Locate the cell with the specified text and output its (x, y) center coordinate. 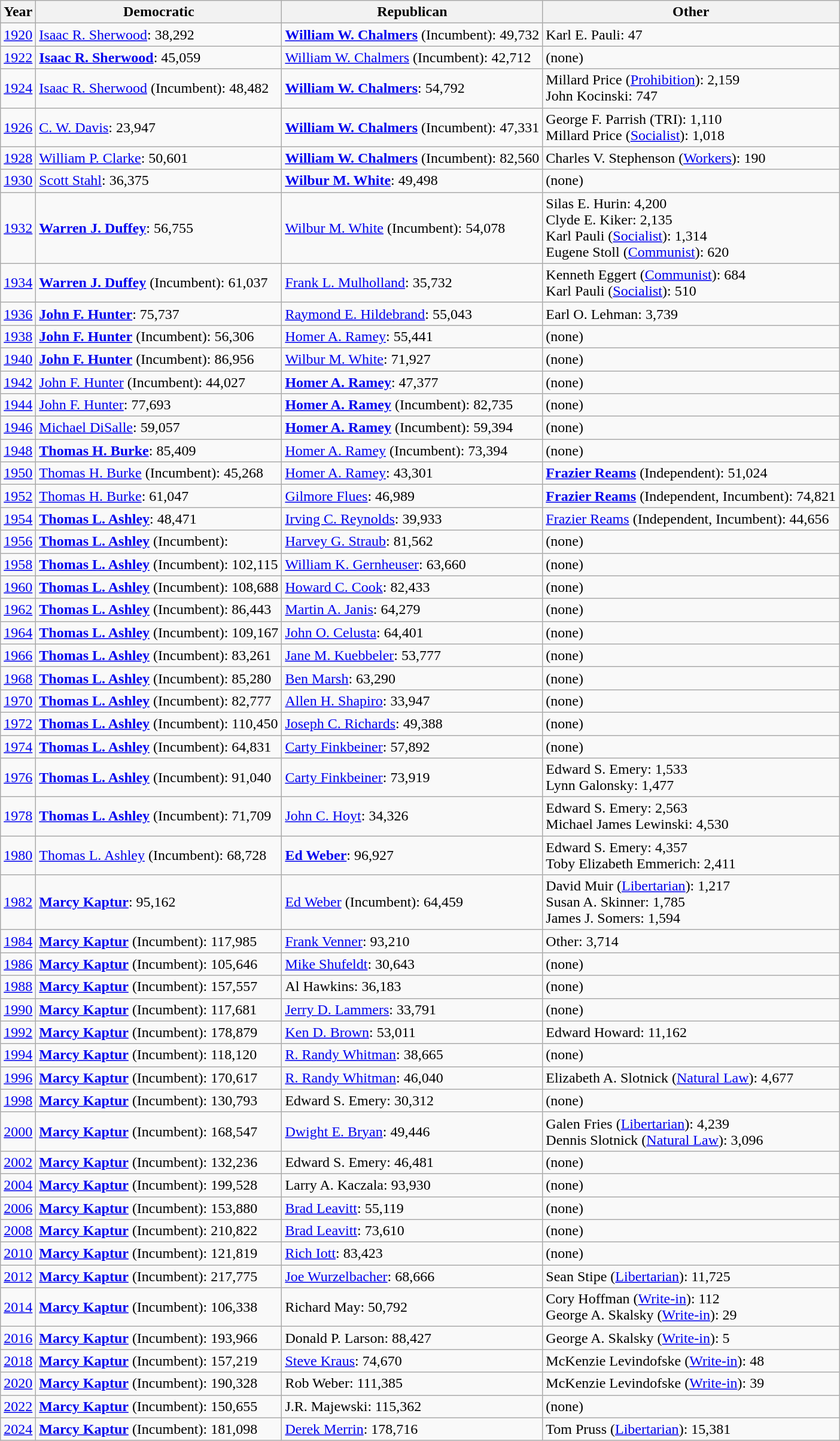
Thomas L. Ashley: 48,471 (159, 519)
Marcy Kaptur (Incumbent): 153,880 (159, 1208)
Homer A. Ramey (Incumbent): 82,735 (412, 405)
Dwight E. Bryan: 49,446 (412, 1131)
Steve Kraus: 74,670 (412, 1361)
C. W. Davis: 23,947 (159, 127)
Marcy Kaptur (Incumbent): 210,822 (159, 1231)
Thomas H. Burke (Incumbent): 45,268 (159, 473)
Thomas L. Ashley (Incumbent): 64,831 (159, 746)
William W. Chalmers (Incumbent): 82,560 (412, 158)
Earl O. Lehman: 3,739 (691, 314)
Marcy Kaptur: 95,162 (159, 902)
Marcy Kaptur (Incumbent): 121,819 (159, 1254)
Frazier Reams (Independent, Incumbent): 44,656 (691, 519)
John F. Hunter: 75,737 (159, 314)
1990 (18, 1010)
R. Randy Whitman: 38,665 (412, 1055)
Gilmore Flues: 46,989 (412, 496)
Frank Venner: 93,210 (412, 941)
William P. Clarke: 50,601 (159, 158)
1948 (18, 451)
Tom Pruss (Libertarian): 15,381 (691, 1429)
Marcy Kaptur (Incumbent): 117,681 (159, 1010)
1954 (18, 519)
Thomas L. Ashley (Incumbent): 68,728 (159, 856)
1976 (18, 778)
Rob Weber: 111,385 (412, 1384)
2006 (18, 1208)
Donald P. Larson: 88,427 (412, 1338)
Homer A. Ramey: 43,301 (412, 473)
John F. Hunter (Incumbent): 56,306 (159, 336)
Marcy Kaptur (Incumbent): 130,793 (159, 1100)
Isaac R. Sherwood: 45,059 (159, 57)
Martin A. Janis: 64,279 (412, 610)
Homer A. Ramey: 47,377 (412, 382)
Michael DiSalle: 59,057 (159, 428)
1940 (18, 359)
1956 (18, 542)
Jane M. Kuebbeler: 53,777 (412, 655)
Homer A. Ramey: 55,441 (412, 336)
1996 (18, 1078)
Cory Hoffman (Write-in): 112George A. Skalsky (Write-in): 29 (691, 1307)
Allen H. Shapiro: 33,947 (412, 701)
Edward Howard: 11,162 (691, 1032)
1926 (18, 127)
William W. Chalmers: 54,792 (412, 89)
Edward S. Emery: 30,312 (412, 1100)
Rich Iott: 83,423 (412, 1254)
Thomas L. Ashley (Incumbent): 83,261 (159, 655)
Marcy Kaptur (Incumbent): 170,617 (159, 1078)
1980 (18, 856)
1942 (18, 382)
Frank L. Mulholland: 35,732 (412, 282)
2008 (18, 1231)
Karl E. Pauli: 47 (691, 35)
Kenneth Eggert (Communist): 684Karl Pauli (Socialist): 510 (691, 282)
Wilbur M. White (Incumbent): 54,078 (412, 227)
Thomas H. Burke: 61,047 (159, 496)
1952 (18, 496)
Thomas L. Ashley (Incumbent): (159, 542)
Ben Marsh: 63,290 (412, 678)
William W. Chalmers (Incumbent): 42,712 (412, 57)
McKenzie Levindofske (Write-in): 39 (691, 1384)
McKenzie Levindofske (Write-in): 48 (691, 1361)
Al Hawkins: 36,183 (412, 987)
1944 (18, 405)
Other (691, 12)
Carty Finkbeiner: 73,919 (412, 778)
George F. Parrish (TRI): 1,110Millard Price (Socialist): 1,018 (691, 127)
Harvey G. Straub: 81,562 (412, 542)
J.R. Majewski: 115,362 (412, 1406)
1984 (18, 941)
Brad Leavitt: 55,119 (412, 1208)
1974 (18, 746)
1920 (18, 35)
Marcy Kaptur (Incumbent): 193,966 (159, 1338)
Mike Shufeldt: 30,643 (412, 964)
Thomas L. Ashley (Incumbent): 82,777 (159, 701)
Edward S. Emery: 2,563Michael James Lewinski: 4,530 (691, 816)
Larry A. Kaczala: 93,930 (412, 1185)
1982 (18, 902)
1988 (18, 987)
Homer A. Ramey (Incumbent): 59,394 (412, 428)
Frazier Reams (Independent): 51,024 (691, 473)
1946 (18, 428)
1994 (18, 1055)
Ed Weber: 96,927 (412, 856)
Silas E. Hurin: 4,200Clyde E. Kiker: 2,135Karl Pauli (Socialist): 1,314Eugene Stoll (Communist): 620 (691, 227)
Marcy Kaptur (Incumbent): 168,547 (159, 1131)
Edward S. Emery: 4,357Toby Elizabeth Emmerich: 2,411 (691, 856)
1922 (18, 57)
Thomas L. Ashley (Incumbent): 85,280 (159, 678)
2004 (18, 1185)
Other: 3,714 (691, 941)
Marcy Kaptur (Incumbent): 217,775 (159, 1276)
R. Randy Whitman: 46,040 (412, 1078)
Isaac R. Sherwood (Incumbent): 48,482 (159, 89)
Richard May: 50,792 (412, 1307)
1970 (18, 701)
George A. Skalsky (Write-in): 5 (691, 1338)
William W. Chalmers (Incumbent): 49,732 (412, 35)
Sean Stipe (Libertarian): 11,725 (691, 1276)
1928 (18, 158)
Marcy Kaptur (Incumbent): 118,120 (159, 1055)
1968 (18, 678)
Marcy Kaptur (Incumbent): 199,528 (159, 1185)
John O. Celusta: 64,401 (412, 633)
Derek Merrin: 178,716 (412, 1429)
1950 (18, 473)
Frazier Reams (Independent, Incumbent): 74,821 (691, 496)
Wilbur M. White: 71,927 (412, 359)
Howard C. Cook: 82,433 (412, 587)
Thomas L. Ashley (Incumbent): 110,450 (159, 723)
1930 (18, 181)
2020 (18, 1384)
Thomas L. Ashley (Incumbent): 86,443 (159, 610)
Joseph C. Richards: 49,388 (412, 723)
1962 (18, 610)
Galen Fries (Libertarian): 4,239Dennis Slotnick (Natural Law): 3,096 (691, 1131)
1936 (18, 314)
Thomas L. Ashley (Incumbent): 102,115 (159, 564)
Brad Leavitt: 73,610 (412, 1231)
Marcy Kaptur (Incumbent): 190,328 (159, 1384)
Marcy Kaptur (Incumbent): 178,879 (159, 1032)
Irving C. Reynolds: 39,933 (412, 519)
Thomas L. Ashley (Incumbent): 91,040 (159, 778)
Millard Price (Prohibition): 2,159John Kocinski: 747 (691, 89)
Ed Weber (Incumbent): 64,459 (412, 902)
1992 (18, 1032)
1938 (18, 336)
Marcy Kaptur (Incumbent): 150,655 (159, 1406)
1972 (18, 723)
2024 (18, 1429)
2018 (18, 1361)
Ken D. Brown: 53,011 (412, 1032)
William W. Chalmers (Incumbent): 47,331 (412, 127)
2010 (18, 1254)
David Muir (Libertarian): 1,217Susan A. Skinner: 1,785James J. Somers: 1,594 (691, 902)
Marcy Kaptur (Incumbent): 157,557 (159, 987)
1998 (18, 1100)
Democratic (159, 12)
Elizabeth A. Slotnick (Natural Law): 4,677 (691, 1078)
Thomas L. Ashley (Incumbent): 71,709 (159, 816)
1966 (18, 655)
1932 (18, 227)
2014 (18, 1307)
Wilbur M. White: 49,498 (412, 181)
Year (18, 12)
Thomas L. Ashley (Incumbent): 108,688 (159, 587)
John F. Hunter (Incumbent): 44,027 (159, 382)
Jerry D. Lammers: 33,791 (412, 1010)
Marcy Kaptur (Incumbent): 181,098 (159, 1429)
1924 (18, 89)
Warren J. Duffey: 56,755 (159, 227)
1964 (18, 633)
Thomas H. Burke: 85,409 (159, 451)
2022 (18, 1406)
Marcy Kaptur (Incumbent): 132,236 (159, 1162)
Marcy Kaptur (Incumbent): 105,646 (159, 964)
John F. Hunter: 77,693 (159, 405)
Carty Finkbeiner: 57,892 (412, 746)
William K. Gernheuser: 63,660 (412, 564)
Joe Wurzelbacher: 68,666 (412, 1276)
Charles V. Stephenson (Workers): 190 (691, 158)
John F. Hunter (Incumbent): 86,956 (159, 359)
1978 (18, 816)
Marcy Kaptur (Incumbent): 157,219 (159, 1361)
1960 (18, 587)
Raymond E. Hildebrand: 55,043 (412, 314)
1934 (18, 282)
1986 (18, 964)
Scott Stahl: 36,375 (159, 181)
Isaac R. Sherwood: 38,292 (159, 35)
Marcy Kaptur (Incumbent): 106,338 (159, 1307)
Marcy Kaptur (Incumbent): 117,985 (159, 941)
Homer A. Ramey (Incumbent): 73,394 (412, 451)
2012 (18, 1276)
John C. Hoyt: 34,326 (412, 816)
2002 (18, 1162)
2000 (18, 1131)
1958 (18, 564)
Thomas L. Ashley (Incumbent): 109,167 (159, 633)
Edward S. Emery: 46,481 (412, 1162)
Warren J. Duffey (Incumbent): 61,037 (159, 282)
2016 (18, 1338)
Edward S. Emery: 1,533Lynn Galonsky: 1,477 (691, 778)
Republican (412, 12)
